Output the [X, Y] coordinate of the center of the cell containing the given text.  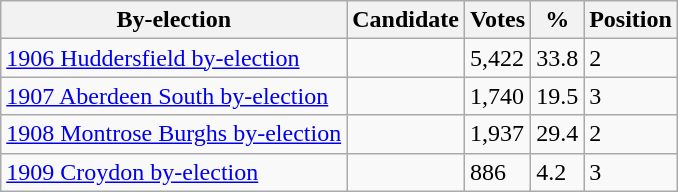
1,740 [497, 96]
1907 Aberdeen South by-election [174, 96]
By-election [174, 20]
1906 Huddersfield by-election [174, 58]
4.2 [558, 172]
Candidate [406, 20]
1908 Montrose Burghs by-election [174, 134]
Votes [497, 20]
29.4 [558, 134]
1909 Croydon by-election [174, 172]
5,422 [497, 58]
1,937 [497, 134]
886 [497, 172]
% [558, 20]
33.8 [558, 58]
19.5 [558, 96]
Position [631, 20]
